Determine the [X, Y] coordinate at the center of the cell enclosing the given text.  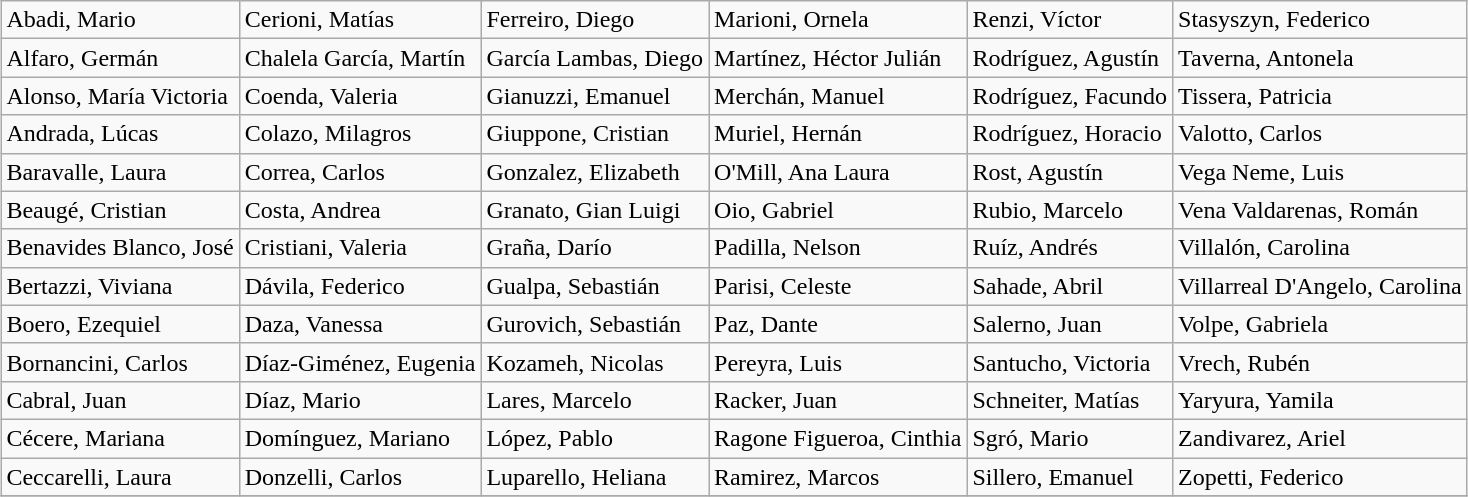
Ruíz, Andrés [1070, 248]
Daza, Vanessa [360, 324]
López, Pablo [595, 438]
García Lambas, Diego [595, 58]
Costa, Andrea [360, 210]
Paz, Dante [838, 324]
Valotto, Carlos [1320, 134]
Stasyszyn, Federico [1320, 20]
Bertazzi, Viviana [120, 286]
Rost, Agustín [1070, 172]
Graña, Darío [595, 248]
Rodríguez, Horacio [1070, 134]
Cristiani, Valeria [360, 248]
Zandivarez, Ariel [1320, 438]
Taverna, Antonela [1320, 58]
Boero, Ezequiel [120, 324]
Coenda, Valeria [360, 96]
Cécere, Mariana [120, 438]
Gualpa, Sebastián [595, 286]
Benavides Blanco, José [120, 248]
Muriel, Hernán [838, 134]
Sgró, Mario [1070, 438]
Bornancini, Carlos [120, 362]
Cabral, Juan [120, 400]
Padilla, Nelson [838, 248]
Pereyra, Luis [838, 362]
Granato, Gian Luigi [595, 210]
Ramirez, Marcos [838, 477]
Merchán, Manuel [838, 96]
Donzelli, Carlos [360, 477]
Schneiter, Matías [1070, 400]
Parisi, Celeste [838, 286]
Vrech, Rubén [1320, 362]
Kozameh, Nicolas [595, 362]
Tissera, Patricia [1320, 96]
Gurovich, Sebastián [595, 324]
Giuppone, Cristian [595, 134]
Lares, Marcelo [595, 400]
Díaz, Mario [360, 400]
Ferreiro, Diego [595, 20]
Gonzalez, Elizabeth [595, 172]
Martínez, Héctor Julián [838, 58]
Salerno, Juan [1070, 324]
Chalela García, Martín [360, 58]
Ragone Figueroa, Cinthia [838, 438]
Yaryura, Yamila [1320, 400]
Luparello, Heliana [595, 477]
Alonso, María Victoria [120, 96]
Vega Neme, Luis [1320, 172]
Marioni, Ornela [838, 20]
Andrada, Lúcas [120, 134]
Ceccarelli, Laura [120, 477]
Alfaro, Germán [120, 58]
Baravalle, Laura [120, 172]
Beaugé, Cristian [120, 210]
Oio, Gabriel [838, 210]
Villalón, Carolina [1320, 248]
Volpe, Gabriela [1320, 324]
Villarreal D'Angelo, Carolina [1320, 286]
Rodríguez, Agustín [1070, 58]
Domínguez, Mariano [360, 438]
Santucho, Victoria [1070, 362]
Racker, Juan [838, 400]
Abadi, Mario [120, 20]
Sillero, Emanuel [1070, 477]
Correa, Carlos [360, 172]
Vena Valdarenas, Román [1320, 210]
Renzi, Víctor [1070, 20]
Gianuzzi, Emanuel [595, 96]
Dávila, Federico [360, 286]
Cerioni, Matías [360, 20]
O'Mill, Ana Laura [838, 172]
Sahade, Abril [1070, 286]
Díaz-Giménez, Eugenia [360, 362]
Zopetti, Federico [1320, 477]
Rodríguez, Facundo [1070, 96]
Rubio, Marcelo [1070, 210]
Colazo, Milagros [360, 134]
